Return the (X, Y) coordinate for the center point of the cell that contains the specified text.  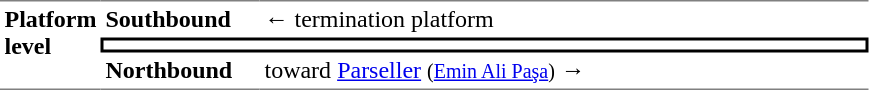
Northbound (180, 71)
toward Parseller (Emin Ali Paşa) → (564, 71)
Platform level (50, 45)
← termination platform (564, 19)
Southbound (180, 19)
